Identify which cell holds the provided text, then report its [X, Y] central coordinate. 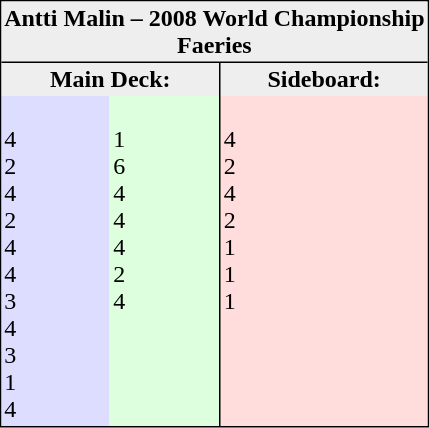
Main Deck: [110, 80]
4 2 4 2 4 4 3 4 3 1 4 [56, 261]
Antti Malin – 2008 World ChampionshipFaeries [214, 33]
4 2 4 2 1 1 1 [323, 261]
1 6 4 4 4 2 4 [164, 261]
Sideboard: [323, 80]
